Determine the (X, Y) coordinate at the center of the cell enclosing the given text.  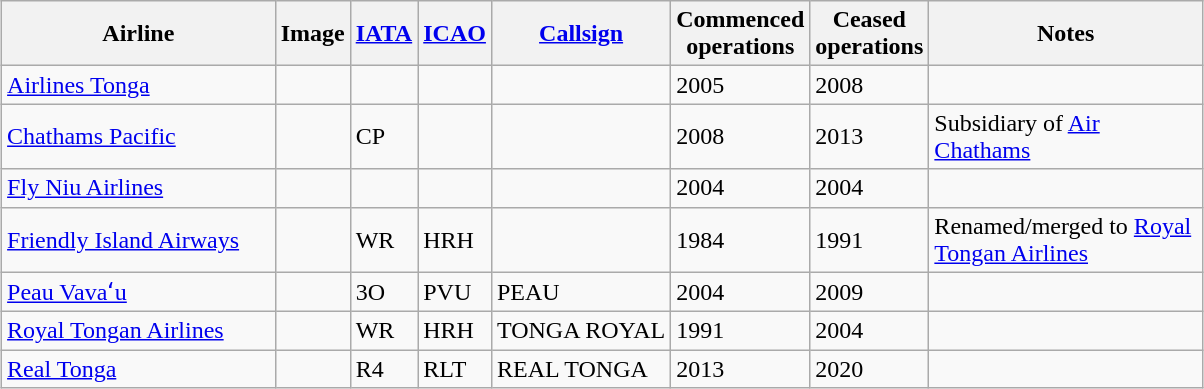
PVU (455, 292)
Royal Tongan Airlines (139, 331)
TONGA ROYAL (580, 331)
Notes (1066, 34)
Renamed/merged to Royal Tongan Airlines (1066, 240)
Real Tonga (139, 369)
Commencedoperations (740, 34)
REAL TONGA (580, 369)
Friendly Island Airways (139, 240)
Airlines Tonga (139, 85)
CP (384, 136)
Callsign (580, 34)
2009 (870, 292)
1984 (740, 240)
Fly Niu Airlines (139, 188)
IATA (384, 34)
3O (384, 292)
Peau Vavaʻu (139, 292)
PEAU (580, 292)
ICAO (455, 34)
Ceasedoperations (870, 34)
Image (312, 34)
R4 (384, 369)
2005 (740, 85)
2020 (870, 369)
Airline (139, 34)
Subsidiary of Air Chathams (1066, 136)
RLT (455, 369)
Chathams Pacific (139, 136)
